For the text-containing cell, return its midpoint in [x, y] coordinate format. 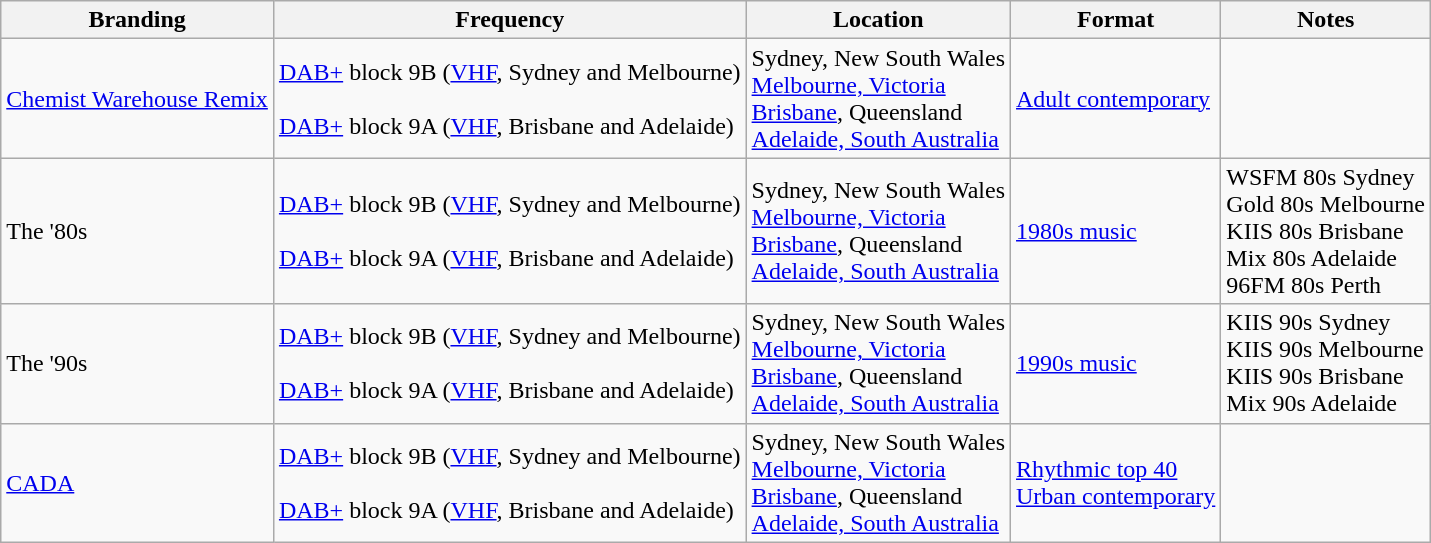
Branding [138, 20]
KIIS 90s SydneyKIIS 90s MelbourneKIIS 90s BrisbaneMix 90s Adelaide [1326, 364]
CADA [138, 482]
The '80s [138, 231]
1980s music [1116, 231]
Format [1116, 20]
Notes [1326, 20]
The '90s [138, 364]
Location [878, 20]
1990s music [1116, 364]
Chemist Warehouse Remix [138, 98]
Frequency [510, 20]
Adult contemporary [1116, 98]
WSFM 80s SydneyGold 80s MelbourneKIIS 80s BrisbaneMix 80s Adelaide96FM 80s Perth [1326, 231]
Rhythmic top 40Urban contemporary [1116, 482]
